Pinpoint the cell where the given text exists, returning its (X, Y) midpoint coordinate. 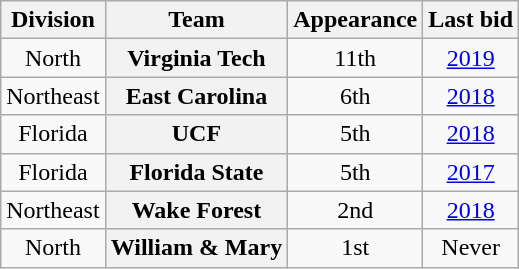
Florida State (196, 172)
Team (196, 20)
11th (356, 58)
Appearance (356, 20)
Wake Forest (196, 210)
Division (53, 20)
William & Mary (196, 248)
East Carolina (196, 96)
Never (471, 248)
UCF (196, 134)
1st (356, 248)
2nd (356, 210)
2017 (471, 172)
Last bid (471, 20)
Virginia Tech (196, 58)
2019 (471, 58)
6th (356, 96)
